Determine the [X, Y] coordinate at the center of the cell enclosing the given text.  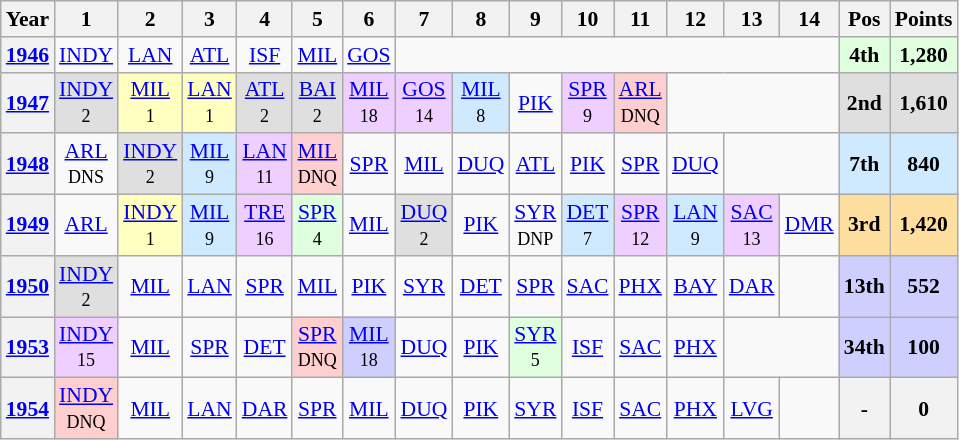
7 [424, 19]
- [864, 408]
SPR9 [587, 102]
11 [640, 19]
ARL [86, 226]
LAN1 [209, 102]
1,420 [924, 226]
5 [317, 19]
34th [864, 348]
ARLDNS [86, 164]
TRE16 [265, 226]
4th [864, 55]
BAY [696, 286]
Points [924, 19]
2 [150, 19]
100 [924, 348]
1 [86, 19]
6 [368, 19]
SPR12 [640, 226]
DMR [808, 226]
MIL8 [480, 102]
Year [28, 19]
INDY15 [86, 348]
BAI2 [317, 102]
GOS [368, 55]
GOS14 [424, 102]
SYR5 [535, 348]
13 [752, 19]
1947 [28, 102]
7th [864, 164]
MIL1 [150, 102]
1946 [28, 55]
SPR4 [317, 226]
552 [924, 286]
4 [265, 19]
SPRDNQ [317, 348]
2nd [864, 102]
12 [696, 19]
INDY [86, 55]
INDY1 [150, 226]
8 [480, 19]
ATL2 [265, 102]
13th [864, 286]
1,610 [924, 102]
ARLDNQ [640, 102]
Pos [864, 19]
14 [808, 19]
DET7 [587, 226]
LAN11 [265, 164]
1948 [28, 164]
SAC13 [752, 226]
1950 [28, 286]
1949 [28, 226]
DUQ2 [424, 226]
0 [924, 408]
MILDNQ [317, 164]
1954 [28, 408]
SYRDNP [535, 226]
10 [587, 19]
3 [209, 19]
1953 [28, 348]
1,280 [924, 55]
3rd [864, 226]
LVG [752, 408]
LAN9 [696, 226]
840 [924, 164]
INDYDNQ [86, 408]
9 [535, 19]
